Identify which cell holds the provided text, then report its [x, y] central coordinate. 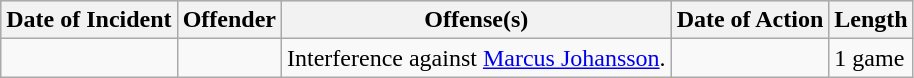
Offense(s) [477, 20]
Interference against Marcus Johansson. [477, 58]
Offender [229, 20]
Length [871, 20]
Date of Incident [89, 20]
1 game [871, 58]
Date of Action [750, 20]
